Pinpoint the cell where the given text exists, returning its (x, y) midpoint coordinate. 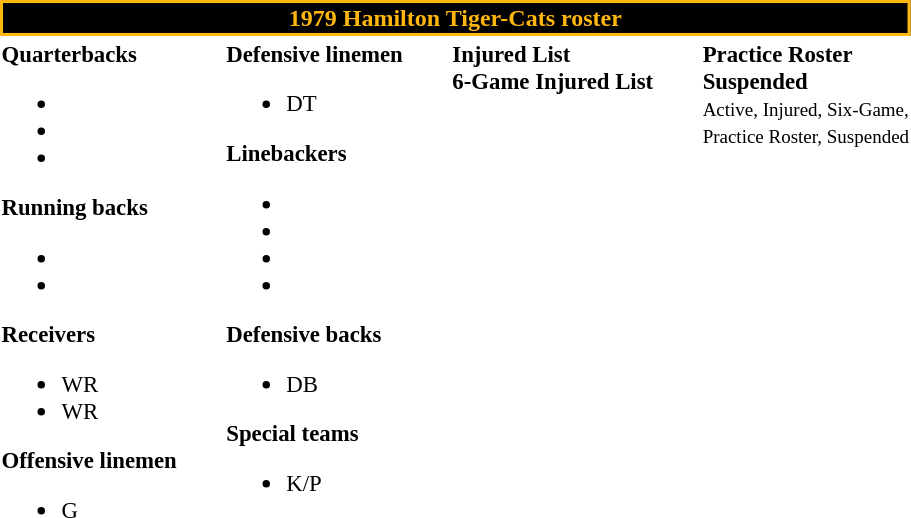
1979 Hamilton Tiger-Cats roster (456, 18)
